Return the (X, Y) coordinate for the center point of the cell that contains the specified text.  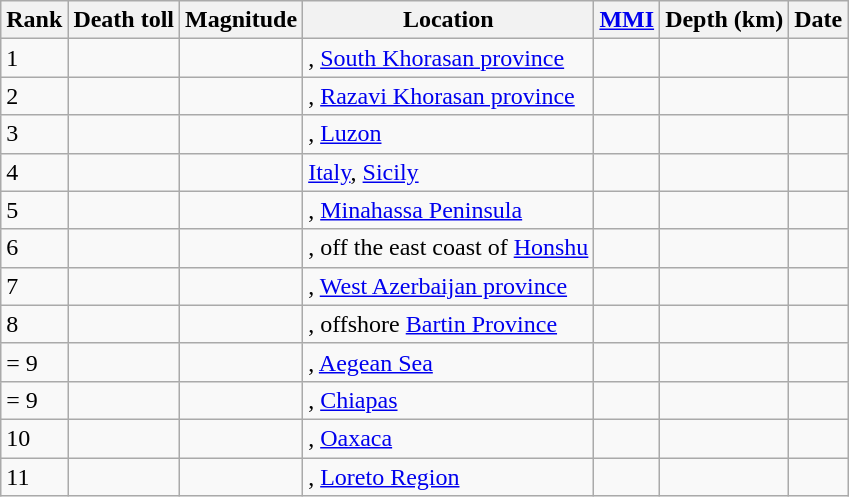
5 (34, 210)
, Oaxaca (448, 438)
Rank (34, 20)
Date (818, 20)
MMI (627, 20)
10 (34, 438)
, Razavi Khorasan province (448, 96)
, off the east coast of Honshu (448, 248)
Magnitude (242, 20)
2 (34, 96)
, Chiapas (448, 400)
3 (34, 134)
, Loreto Region (448, 477)
, West Azerbaijan province (448, 286)
Italy, Sicily (448, 172)
Depth (km) (724, 20)
, Aegean Sea (448, 362)
, Minahassa Peninsula (448, 210)
8 (34, 324)
, South Khorasan province (448, 58)
4 (34, 172)
7 (34, 286)
, offshore Bartin Province (448, 324)
, Luzon (448, 134)
Death toll (124, 20)
1 (34, 58)
6 (34, 248)
11 (34, 477)
Location (448, 20)
